From the cell containing the given text, extract its center point as (X, Y) coordinate. 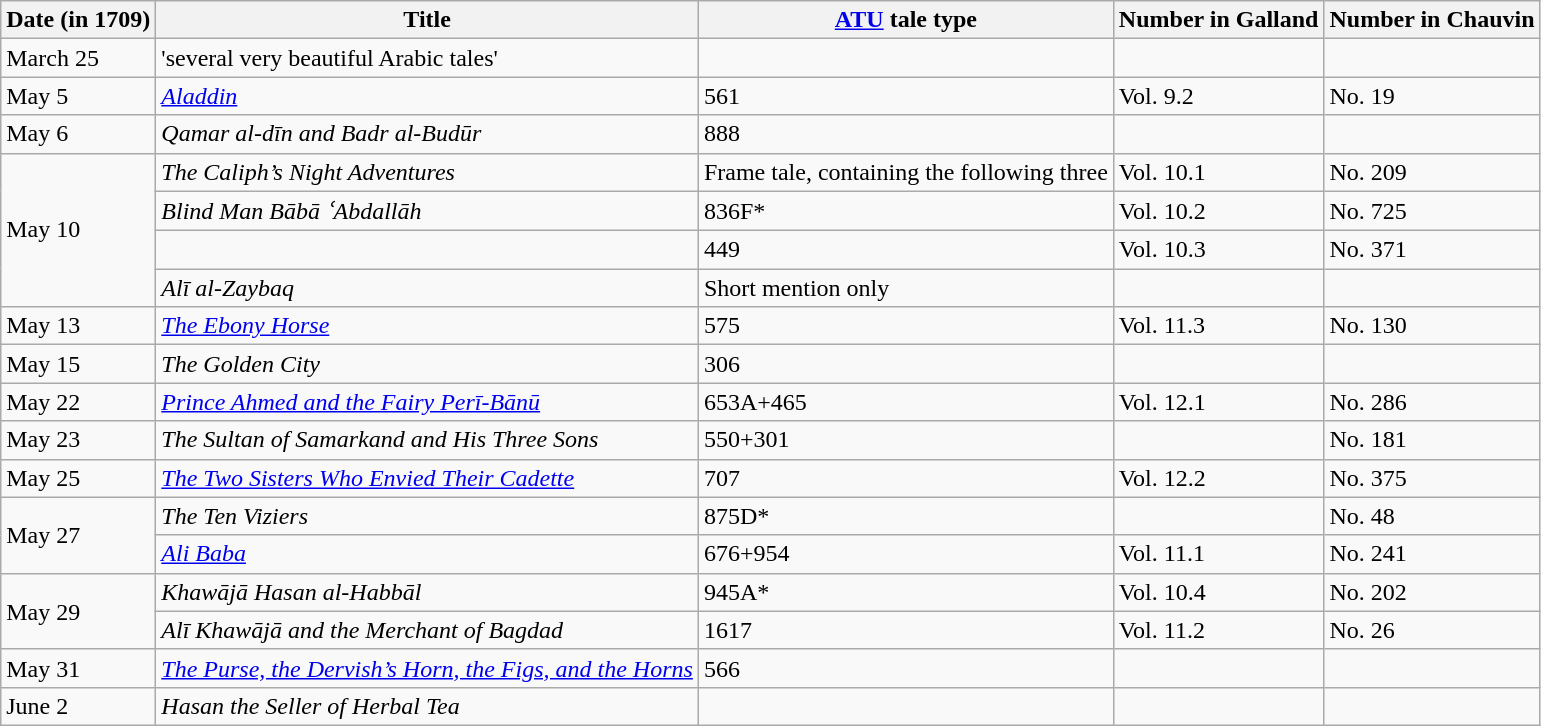
The Two Sisters Who Envied Their Cadette (428, 478)
888 (906, 134)
No. 202 (1432, 592)
May 10 (78, 230)
No. 209 (1432, 172)
561 (906, 96)
May 25 (78, 478)
Hasan the Seller of Herbal Tea (428, 706)
No. 725 (1432, 211)
Title (428, 20)
June 2 (78, 706)
Vol. 11.2 (1218, 630)
449 (906, 250)
May 22 (78, 402)
653A+465 (906, 402)
The Purse, the Dervish’s Horn, the Figs, and the Horns (428, 668)
Ali Baba (428, 554)
The Caliph’s Night Adventures (428, 172)
566 (906, 668)
The Golden City (428, 364)
'several very beautiful Arabic tales' (428, 58)
No. 286 (1432, 402)
Vol. 11.3 (1218, 326)
Short mention only (906, 288)
May 27 (78, 535)
May 15 (78, 364)
No. 48 (1432, 516)
Frame tale, containing the following three (906, 172)
Vol. 12.1 (1218, 402)
No. 19 (1432, 96)
March 25 (78, 58)
Vol. 10.1 (1218, 172)
May 13 (78, 326)
1617 (906, 630)
Vol. 12.2 (1218, 478)
May 29 (78, 611)
Vol. 10.2 (1218, 211)
No. 130 (1432, 326)
ATU tale type (906, 20)
Number in Galland (1218, 20)
May 6 (78, 134)
Alī Khawājā and the Merchant of Bagdad (428, 630)
Number in Chauvin (1432, 20)
Date (in 1709) (78, 20)
Qamar al-dīn and Badr al-Budūr (428, 134)
676+954 (906, 554)
306 (906, 364)
Aladdin (428, 96)
No. 375 (1432, 478)
May 31 (78, 668)
575 (906, 326)
Vol. 10.4 (1218, 592)
Vol. 9.2 (1218, 96)
May 23 (78, 440)
836F* (906, 211)
No. 181 (1432, 440)
945A* (906, 592)
No. 26 (1432, 630)
Vol. 10.3 (1218, 250)
550+301 (906, 440)
No. 371 (1432, 250)
The Ten Viziers (428, 516)
Alī al-Zaybaq (428, 288)
Blind Man Bābā ʿAbdallāh (428, 211)
No. 241 (1432, 554)
Prince Ahmed and the Fairy Perī-Bānū (428, 402)
Vol. 11.1 (1218, 554)
The Ebony Horse (428, 326)
875D* (906, 516)
Khawājā Hasan al-Habbāl (428, 592)
The Sultan of Samarkand and His Three Sons (428, 440)
707 (906, 478)
May 5 (78, 96)
